For the text-containing cell, return its midpoint in (X, Y) coordinate format. 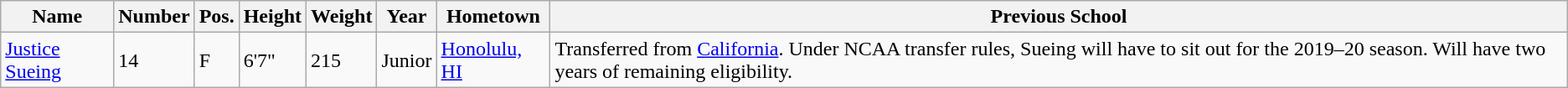
Honolulu, HI (493, 60)
14 (154, 60)
Previous School (1059, 17)
Year (407, 17)
Pos. (216, 17)
Name (57, 17)
Number (154, 17)
Hometown (493, 17)
Weight (342, 17)
F (216, 60)
Justice Sueing (57, 60)
Junior (407, 60)
215 (342, 60)
Height (272, 17)
6'7" (272, 60)
